Scan for the cell matching the given text and deliver its [x, y] coordinate at center. 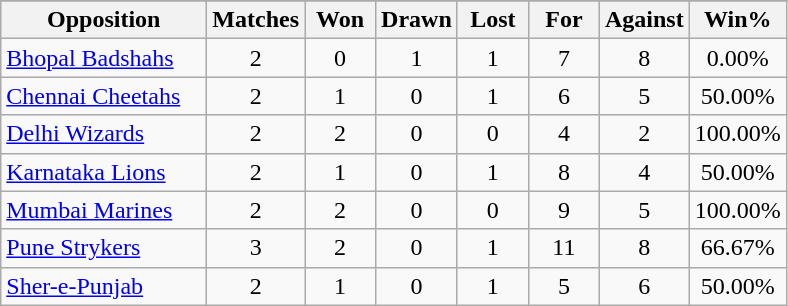
Drawn [417, 20]
Lost [492, 20]
Chennai Cheetahs [104, 96]
Opposition [104, 20]
Against [644, 20]
Won [340, 20]
3 [256, 248]
Bhopal Badshahs [104, 58]
Sher-e-Punjab [104, 286]
For [564, 20]
11 [564, 248]
Pune Strykers [104, 248]
66.67% [738, 248]
0.00% [738, 58]
Win% [738, 20]
9 [564, 210]
Karnataka Lions [104, 172]
Matches [256, 20]
7 [564, 58]
Delhi Wizards [104, 134]
Mumbai Marines [104, 210]
